Return the [x, y] coordinate for the center point of the cell that contains the specified text.  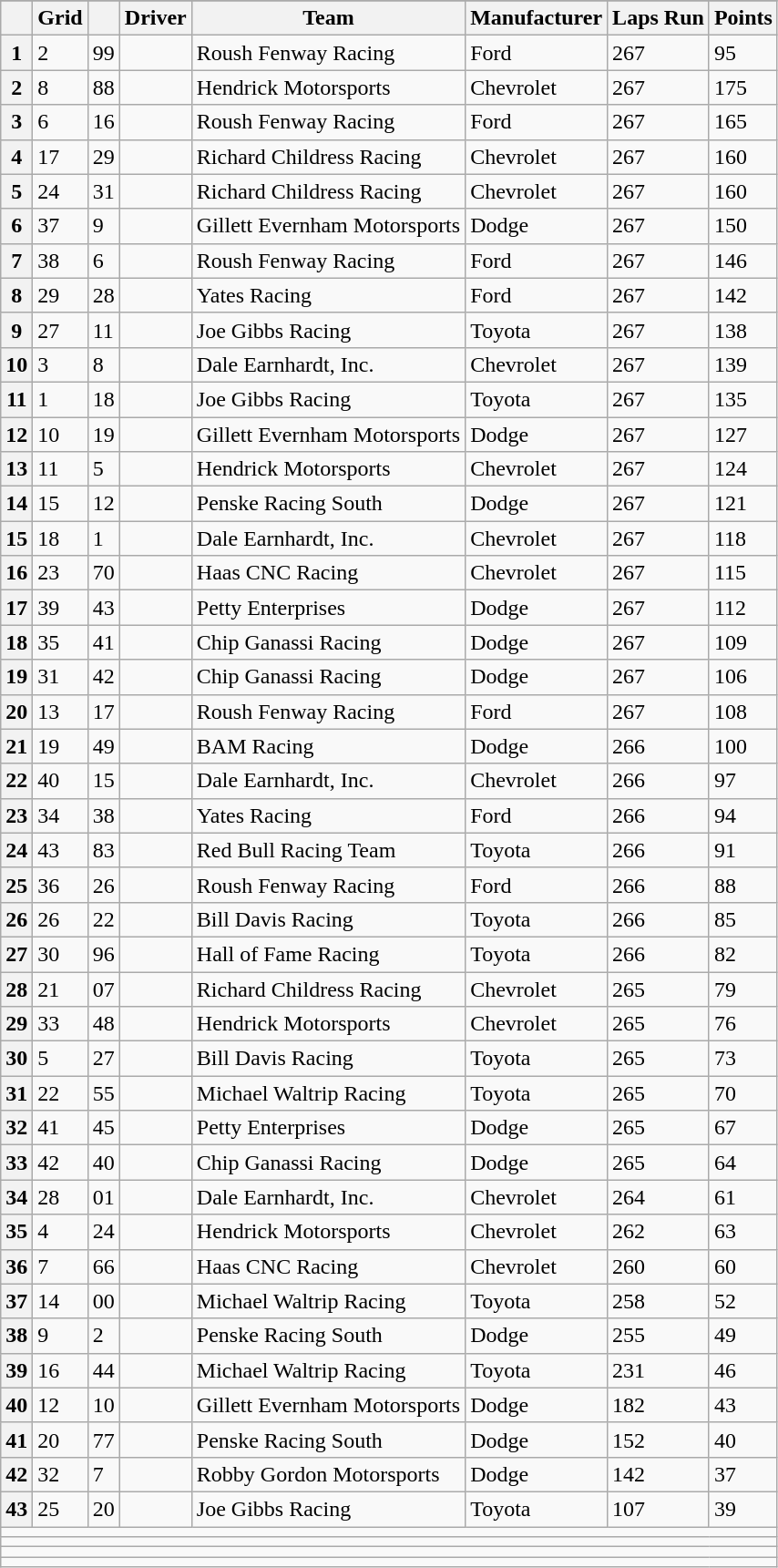
67 [743, 1128]
106 [743, 677]
182 [659, 1405]
07 [104, 989]
100 [743, 746]
Red Bull Racing Team [328, 850]
Points [743, 18]
109 [743, 642]
Hall of Fame Racing [328, 954]
115 [743, 573]
83 [104, 850]
82 [743, 954]
63 [743, 1232]
107 [659, 1509]
121 [743, 504]
94 [743, 815]
118 [743, 538]
165 [743, 122]
175 [743, 87]
135 [743, 399]
152 [659, 1440]
146 [743, 261]
95 [743, 53]
97 [743, 781]
Robby Gordon Motorsports [328, 1474]
66 [104, 1266]
01 [104, 1197]
91 [743, 850]
00 [104, 1301]
85 [743, 919]
73 [743, 1059]
258 [659, 1301]
44 [104, 1370]
64 [743, 1163]
Driver [155, 18]
260 [659, 1266]
45 [104, 1128]
77 [104, 1440]
139 [743, 364]
Manufacturer [537, 18]
46 [743, 1370]
52 [743, 1301]
262 [659, 1232]
Grid [60, 18]
99 [104, 53]
55 [104, 1093]
231 [659, 1370]
150 [743, 226]
96 [104, 954]
255 [659, 1336]
124 [743, 469]
138 [743, 330]
60 [743, 1266]
76 [743, 1024]
48 [104, 1024]
61 [743, 1197]
79 [743, 989]
Team [328, 18]
264 [659, 1197]
BAM Racing [328, 746]
127 [743, 435]
112 [743, 608]
108 [743, 712]
Laps Run [659, 18]
